Scan for the cell matching the given text and deliver its (X, Y) coordinate at center. 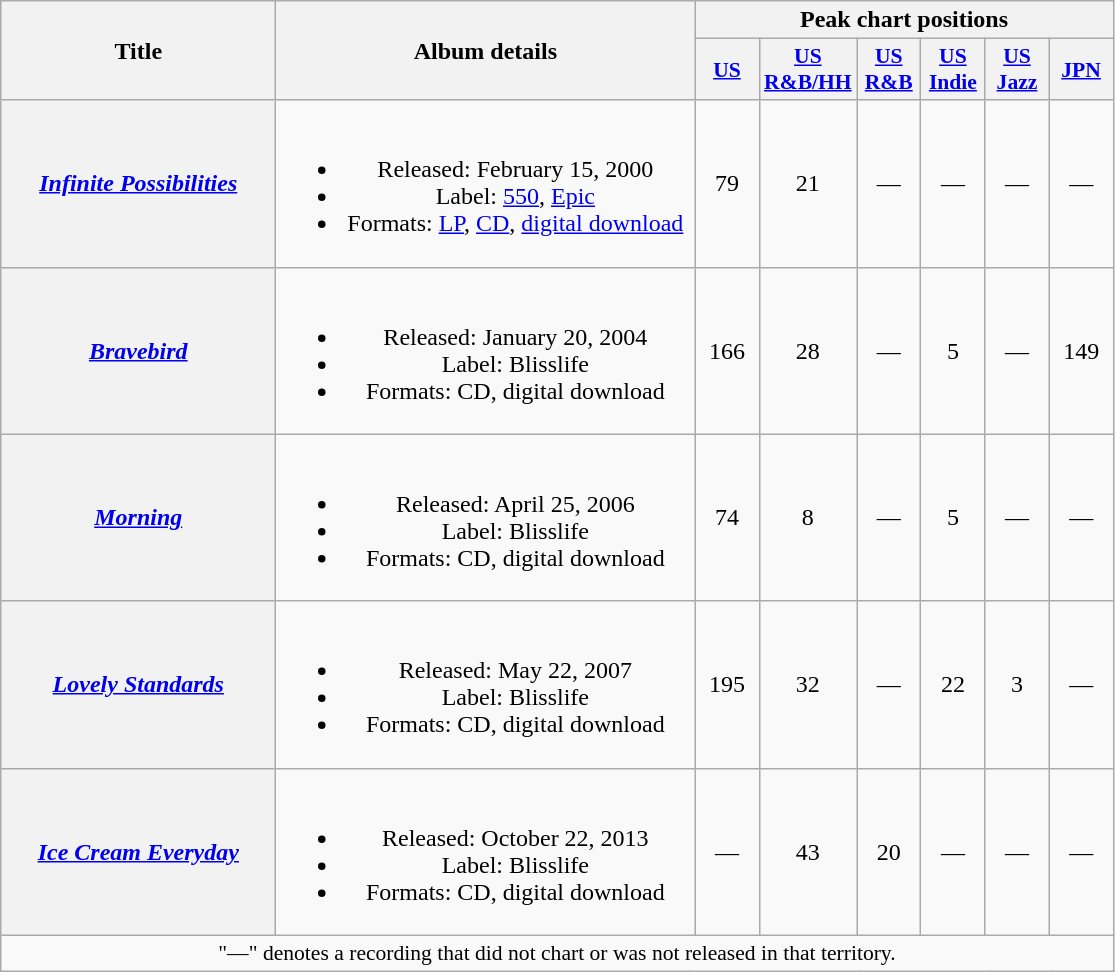
JPN (1081, 70)
Morning (138, 518)
Released: February 15, 2000Label: 550, EpicFormats: LP, CD, digital download (486, 184)
Album details (486, 50)
22 (953, 684)
Peak chart positions (904, 20)
166 (727, 350)
Released: October 22, 2013Label: BlisslifeFormats: CD, digital download (486, 852)
21 (808, 184)
Ice Cream Everyday (138, 852)
3 (1017, 684)
8 (808, 518)
32 (808, 684)
20 (889, 852)
US Jazz (1017, 70)
74 (727, 518)
US (727, 70)
Released: January 20, 2004Label: BlisslifeFormats: CD, digital download (486, 350)
28 (808, 350)
79 (727, 184)
Title (138, 50)
149 (1081, 350)
US R&B (889, 70)
"—" denotes a recording that did not chart or was not released in that territory. (557, 953)
Infinite Possibilities (138, 184)
US R&B/HH (808, 70)
Released: April 25, 2006Label: BlisslifeFormats: CD, digital download (486, 518)
Lovely Standards (138, 684)
195 (727, 684)
Released: May 22, 2007Label: BlisslifeFormats: CD, digital download (486, 684)
43 (808, 852)
US Indie (953, 70)
Bravebird (138, 350)
